Output the [X, Y] coordinate of the center of the cell containing the given text.  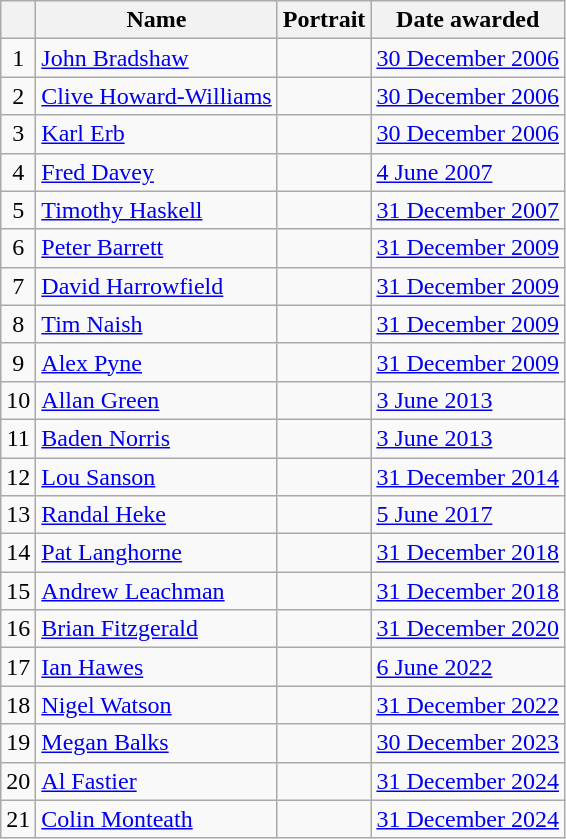
Nigel Watson [156, 705]
12 [18, 477]
31 December 2014 [468, 477]
Timothy Haskell [156, 210]
16 [18, 629]
Tim Naish [156, 324]
13 [18, 515]
Fred Davey [156, 172]
Randal Heke [156, 515]
14 [18, 553]
31 December 2022 [468, 705]
6 [18, 248]
21 [18, 819]
Brian Fitzgerald [156, 629]
20 [18, 781]
Peter Barrett [156, 248]
7 [18, 286]
John Bradshaw [156, 58]
17 [18, 667]
9 [18, 362]
11 [18, 438]
Lou Sanson [156, 477]
30 December 2023 [468, 743]
4 June 2007 [468, 172]
Clive Howard-Williams [156, 96]
5 June 2017 [468, 515]
8 [18, 324]
Al Fastier [156, 781]
18 [18, 705]
Colin Monteath [156, 819]
David Harrowfield [156, 286]
31 December 2020 [468, 629]
15 [18, 591]
2 [18, 96]
31 December 2007 [468, 210]
Allan Green [156, 400]
1 [18, 58]
10 [18, 400]
Name [156, 20]
Alex Pyne [156, 362]
Karl Erb [156, 134]
5 [18, 210]
Andrew Leachman [156, 591]
19 [18, 743]
3 [18, 134]
Baden Norris [156, 438]
6 June 2022 [468, 667]
Ian Hawes [156, 667]
4 [18, 172]
Megan Balks [156, 743]
Pat Langhorne [156, 553]
Date awarded [468, 20]
Portrait [324, 20]
